Identify which cell holds the provided text, then report its [x, y] central coordinate. 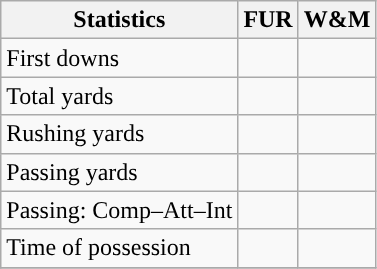
Time of possession [120, 248]
Passing yards [120, 172]
Rushing yards [120, 134]
Passing: Comp–Att–Int [120, 210]
First downs [120, 58]
Statistics [120, 20]
W&M [337, 20]
Total yards [120, 96]
FUR [268, 20]
